Locate the cell with the specified text and output its [X, Y] center coordinate. 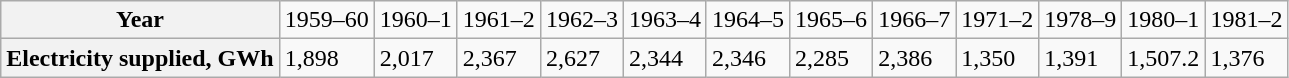
2,017 [416, 58]
1,898 [326, 58]
2,367 [498, 58]
Year [140, 20]
2,344 [664, 58]
1,507.2 [1164, 58]
2,346 [748, 58]
1978–9 [1080, 20]
1959–60 [326, 20]
1964–5 [748, 20]
1971–2 [998, 20]
1961–2 [498, 20]
1,350 [998, 58]
2,627 [582, 58]
1,376 [1246, 58]
1960–1 [416, 20]
1963–4 [664, 20]
1,391 [1080, 58]
1980–1 [1164, 20]
2,285 [832, 58]
1965–6 [832, 20]
1962–3 [582, 20]
1966–7 [914, 20]
2,386 [914, 58]
1981–2 [1246, 20]
Electricity supplied, GWh [140, 58]
